Provide the [X, Y] coordinate of the cell's center where the given text is located.  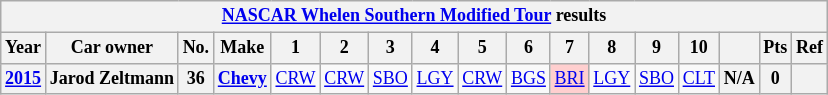
10 [698, 48]
9 [657, 48]
1 [296, 48]
BGS [529, 78]
7 [570, 48]
Chevy [242, 78]
Ref [810, 48]
Jarod Zeltmann [112, 78]
3 [391, 48]
5 [482, 48]
2 [344, 48]
No. [196, 48]
36 [196, 78]
BRI [570, 78]
6 [529, 48]
Make [242, 48]
N/A [739, 78]
Year [24, 48]
2015 [24, 78]
Pts [776, 48]
CLT [698, 78]
Car owner [112, 48]
0 [776, 78]
NASCAR Whelen Southern Modified Tour results [414, 16]
4 [435, 48]
8 [612, 48]
